Scan for the cell matching the given text and deliver its [x, y] coordinate at center. 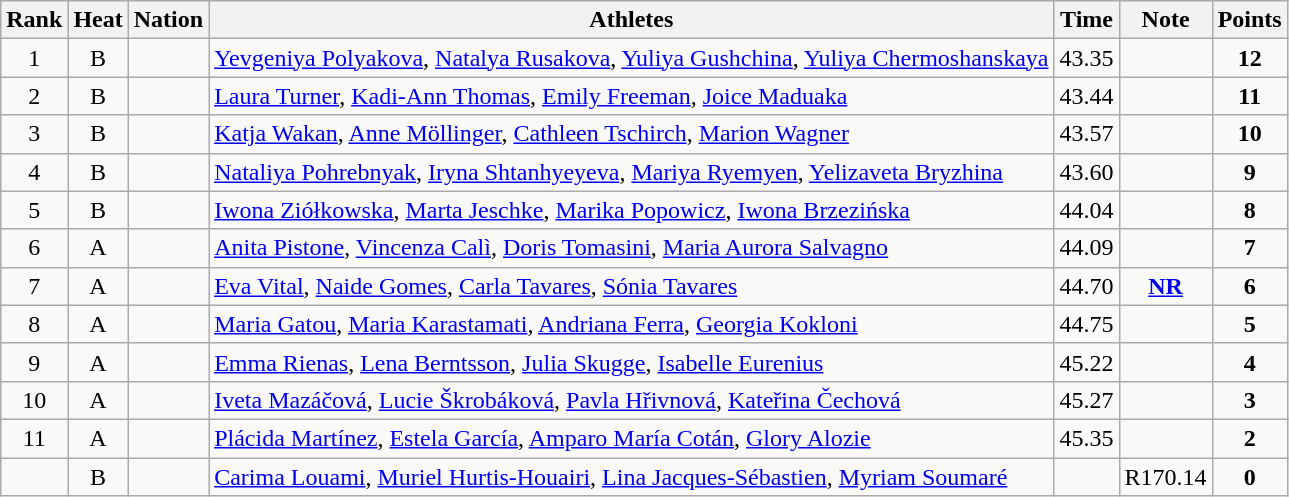
Katja Wakan, Anne Möllinger, Cathleen Tschirch, Marion Wagner [632, 134]
0 [1250, 477]
45.35 [1086, 438]
Points [1250, 20]
44.09 [1086, 248]
NR [1166, 286]
Note [1166, 20]
Carima Louami, Muriel Hurtis-Houairi, Lina Jacques-Sébastien, Myriam Soumaré [632, 477]
1 [34, 58]
Heat [98, 20]
Emma Rienas, Lena Berntsson, Julia Skugge, Isabelle Eurenius [632, 362]
45.27 [1086, 400]
43.60 [1086, 172]
Yevgeniya Polyakova, Natalya Rusakova, Yuliya Gushchina, Yuliya Chermoshanskaya [632, 58]
45.22 [1086, 362]
44.75 [1086, 324]
Rank [34, 20]
Laura Turner, Kadi-Ann Thomas, Emily Freeman, Joice Maduaka [632, 96]
Plácida Martínez, Estela García, Amparo María Cotán, Glory Alozie [632, 438]
Eva Vital, Naide Gomes, Carla Tavares, Sónia Tavares [632, 286]
Time [1086, 20]
44.70 [1086, 286]
12 [1250, 58]
44.04 [1086, 210]
43.35 [1086, 58]
43.57 [1086, 134]
43.44 [1086, 96]
R170.14 [1166, 477]
Iwona Ziółkowska, Marta Jeschke, Marika Popowicz, Iwona Brzezińska [632, 210]
Athletes [632, 20]
Nation [168, 20]
Nataliya Pohrebnyak, Iryna Shtanhyeyeva, Mariya Ryemyen, Yelizaveta Bryzhina [632, 172]
Iveta Mazáčová, Lucie Škrobáková, Pavla Hřivnová, Kateřina Čechová [632, 400]
Anita Pistone, Vincenza Calì, Doris Tomasini, Maria Aurora Salvagno [632, 248]
Maria Gatou, Maria Karastamati, Andriana Ferra, Georgia Kokloni [632, 324]
